Identify which cell holds the provided text, then report its (x, y) central coordinate. 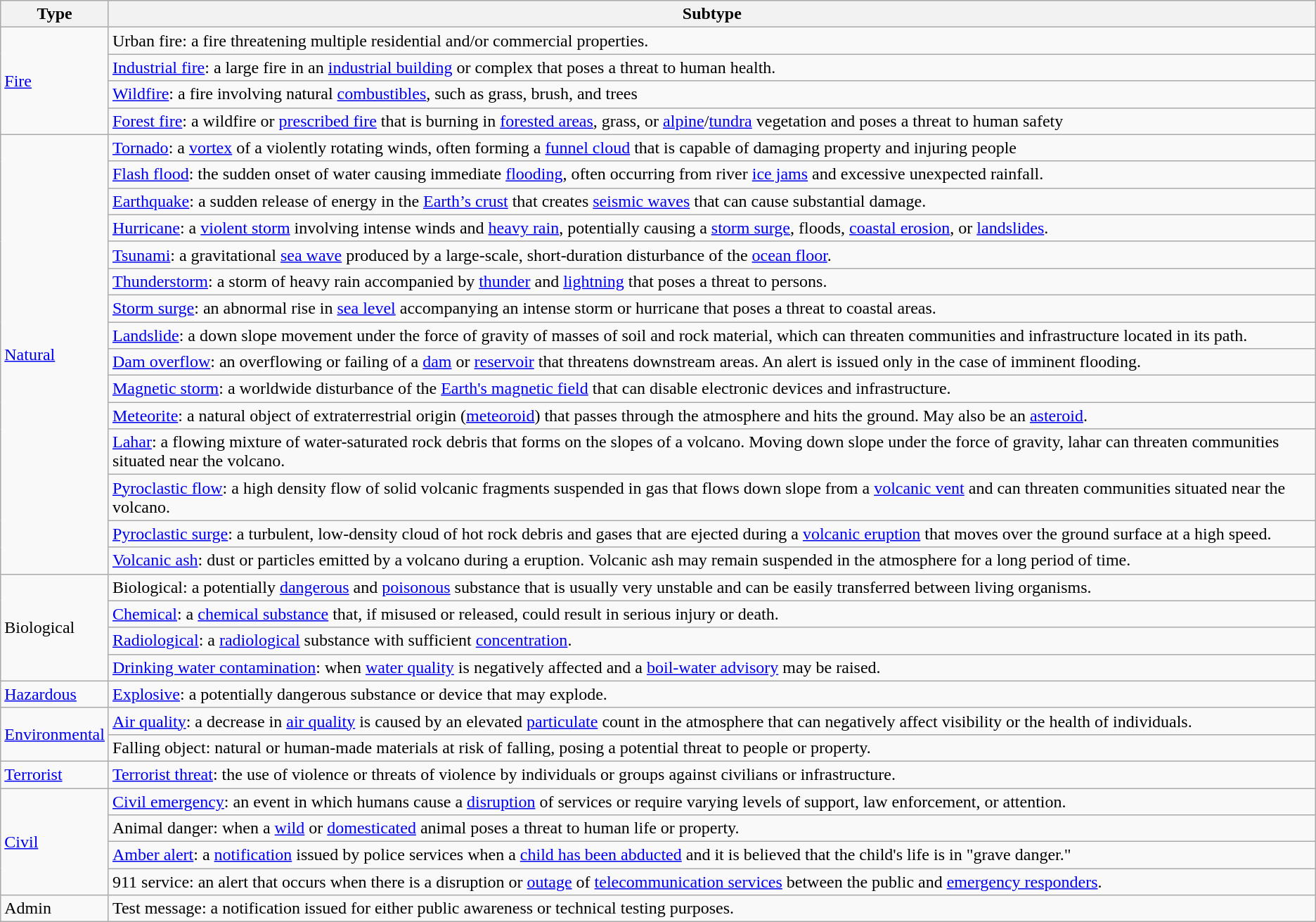
Thunderstorm: a storm of heavy rain accompanied by thunder and lightning that poses a threat to persons. (711, 281)
Biological (55, 627)
Drinking water contamination: when water quality is negatively affected and a boil-water advisory may be raised. (711, 667)
Radiological: a radiological substance with sufficient concentration. (711, 641)
Type (55, 14)
Amber alert: a notification issued by police services when a child has been abducted and it is believed that the child's life is in "grave danger." (711, 855)
Civil (55, 841)
Flash flood: the sudden onset of water causing immediate flooding, often occurring from river ice jams and excessive unexpected rainfall. (711, 174)
Meteorite: a natural object of extraterrestrial origin (meteoroid) that passes through the atmosphere and hits the ground. May also be an asteroid. (711, 416)
Biological: a potentially dangerous and poisonous substance that is usually very unstable and can be easily transferred between living organisms. (711, 587)
Industrial fire: a large fire in an industrial building or complex that poses a threat to human health. (711, 68)
Environmental (55, 734)
Terrorist threat: the use of violence or threats of violence by individuals or groups against civilians or infrastructure. (711, 774)
Hurricane: a violent storm involving intense winds and heavy rain, potentially causing a storm surge, floods, coastal erosion, or landslides. (711, 228)
Falling object: natural or human-made materials at risk of falling, posing a potential threat to people or property. (711, 748)
Forest fire: a wildfire or prescribed fire that is burning in forested areas, grass, or alpine/tundra vegetation and poses a threat to human safety (711, 121)
Earthquake: a sudden release of energy in the Earth’s crust that creates seismic waves that can cause substantial damage. (711, 201)
Wildfire: a fire involving natural combustibles, such as grass, brush, and trees (711, 94)
Tsunami: a gravitational sea wave produced by a large-scale, short-duration disturbance of the ocean floor. (711, 255)
Animal danger: when a wild or domesticated animal poses a threat to human life or property. (711, 828)
Tornado: a vortex of a violently rotating winds, often forming a funnel cloud that is capable of damaging property and injuring people (711, 148)
Admin (55, 909)
Terrorist (55, 774)
Natural (55, 354)
Hazardous (55, 694)
Explosive: a potentially dangerous substance or device that may explode. (711, 694)
Subtype (711, 14)
Test message: a notification issued for either public awareness or technical testing purposes. (711, 909)
Urban fire: a fire threatening multiple residential and/or commercial properties. (711, 41)
Civil emergency: an event in which humans cause a disruption of services or require varying levels of support, law enforcement, or attention. (711, 801)
Fire (55, 81)
911 service: an alert that occurs when there is a disruption or outage of telecommunication services between the public and emergency responders. (711, 882)
Magnetic storm: a worldwide disturbance of the Earth's magnetic field that can disable electronic devices and infrastructure. (711, 389)
Chemical: a chemical substance that, if misused or released, could result in serious injury or death. (711, 614)
Storm surge: an abnormal rise in sea level accompanying an intense storm or hurricane that poses a threat to coastal areas. (711, 308)
